Return (x, y) of the center of cell containing provided text 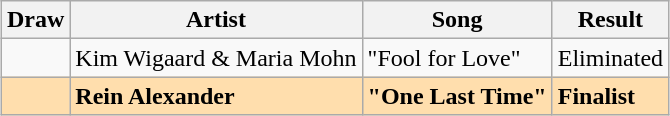
Eliminated (610, 58)
Draw (35, 20)
Artist (216, 20)
Finalist (610, 96)
Result (610, 20)
"One Last Time" (457, 96)
Song (457, 20)
Rein Alexander (216, 96)
"Fool for Love" (457, 58)
Kim Wigaard & Maria Mohn (216, 58)
